Capture the cell that displays the provided text and extract its [X, Y] central coordinate. 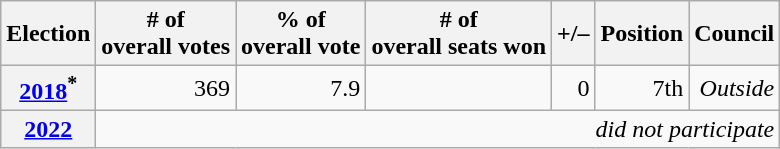
% ofoverall vote [301, 34]
7.9 [301, 88]
Election [48, 34]
7th [642, 88]
+/– [574, 34]
0 [574, 88]
Outside [734, 88]
2022 [48, 129]
# ofoverall seats won [459, 34]
2018* [48, 88]
did not participate [438, 129]
# ofoverall votes [166, 34]
Council [734, 34]
369 [166, 88]
Position [642, 34]
